Locate the cell with the specified text and output its [x, y] center coordinate. 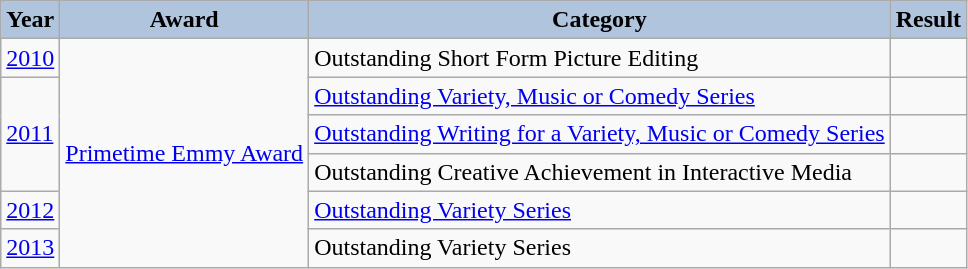
2011 [30, 134]
Year [30, 20]
Outstanding Creative Achievement in Interactive Media [600, 172]
Award [184, 20]
2013 [30, 248]
Outstanding Writing for a Variety, Music or Comedy Series [600, 134]
2012 [30, 210]
Outstanding Variety, Music or Comedy Series [600, 96]
2010 [30, 58]
Category [600, 20]
Result [928, 20]
Primetime Emmy Award [184, 153]
Outstanding Short Form Picture Editing [600, 58]
